Scan for the cell matching the given text and deliver its (x, y) coordinate at center. 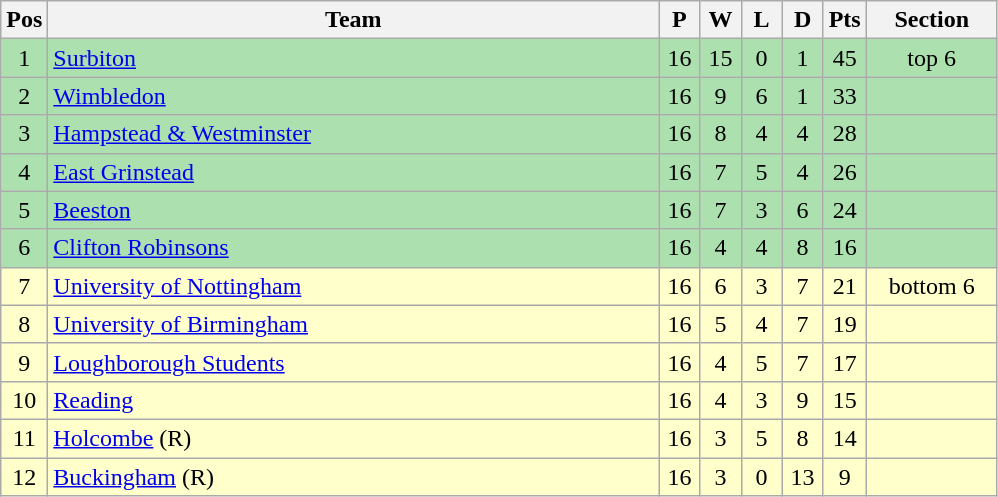
28 (844, 134)
Loughborough Students (354, 362)
2 (24, 96)
Clifton Robinsons (354, 248)
11 (24, 438)
19 (844, 324)
Section (932, 20)
Wimbledon (354, 96)
Pts (844, 20)
Reading (354, 400)
East Grinstead (354, 172)
bottom 6 (932, 286)
45 (844, 58)
33 (844, 96)
13 (802, 477)
L (762, 20)
P (680, 20)
Beeston (354, 210)
14 (844, 438)
24 (844, 210)
12 (24, 477)
W (720, 20)
10 (24, 400)
21 (844, 286)
University of Birmingham (354, 324)
17 (844, 362)
Holcombe (R) (354, 438)
top 6 (932, 58)
Surbiton (354, 58)
Hampstead & Westminster (354, 134)
Pos (24, 20)
26 (844, 172)
University of Nottingham (354, 286)
Buckingham (R) (354, 477)
Team (354, 20)
D (802, 20)
